Output the (X, Y) coordinate of the center of the cell containing the given text.  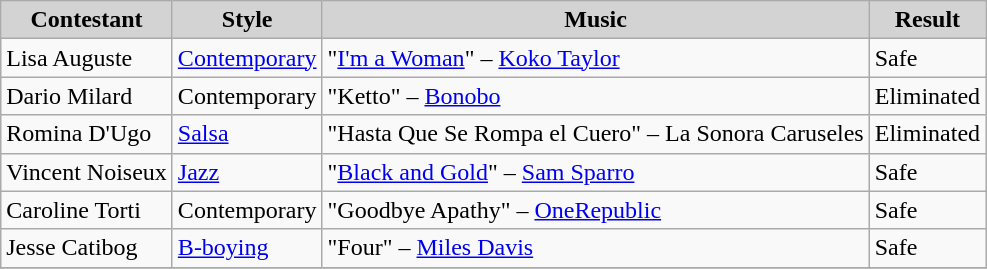
B-boying (247, 248)
Romina D'Ugo (87, 134)
Jazz (247, 172)
"Ketto" – Bonobo (596, 96)
Style (247, 20)
"Goodbye Apathy" – OneRepublic (596, 210)
Lisa Auguste (87, 58)
Vincent Noiseux (87, 172)
Caroline Torti (87, 210)
"I'm a Woman" – Koko Taylor (596, 58)
Music (596, 20)
Jesse Catibog (87, 248)
"Hasta Que Se Rompa el Cuero" – La Sonora Caruseles (596, 134)
Dario Milard (87, 96)
"Four" – Miles Davis (596, 248)
Salsa (247, 134)
Contestant (87, 20)
"Black and Gold" – Sam Sparro (596, 172)
Result (927, 20)
